Detect which cell encompasses the target text, then output its [x, y] center coordinate. 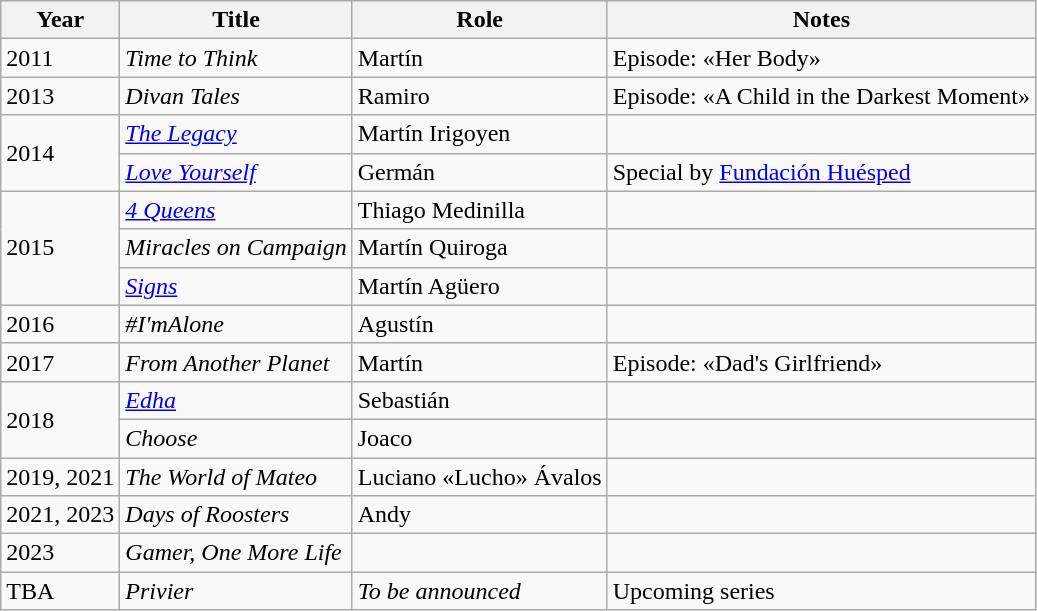
2011 [60, 58]
Signs [236, 286]
Ramiro [480, 96]
Love Yourself [236, 172]
Episode: «A Child in the Darkest Moment» [821, 96]
Andy [480, 515]
Special by Fundación Huésped [821, 172]
Miracles on Campaign [236, 248]
2023 [60, 553]
Days of Roosters [236, 515]
Gamer, One More Life [236, 553]
2019, 2021 [60, 477]
The World of Mateo [236, 477]
Martín Irigoyen [480, 134]
TBA [60, 591]
Role [480, 20]
Episode: «Dad's Girlfriend» [821, 362]
2021, 2023 [60, 515]
Notes [821, 20]
Upcoming series [821, 591]
Time to Think [236, 58]
Episode: «Her Body» [821, 58]
2014 [60, 153]
2016 [60, 324]
2018 [60, 419]
Year [60, 20]
2013 [60, 96]
Divan Tales [236, 96]
Agustín [480, 324]
Martín Agüero [480, 286]
The Legacy [236, 134]
4 Queens [236, 210]
Edha [236, 400]
Sebastián [480, 400]
Title [236, 20]
Joaco [480, 438]
Germán [480, 172]
Choose [236, 438]
To be announced [480, 591]
Thiago Medinilla [480, 210]
Martín Quiroga [480, 248]
2015 [60, 248]
2017 [60, 362]
Luciano «Lucho» Ávalos [480, 477]
#I'mAlone [236, 324]
From Another Planet [236, 362]
Privier [236, 591]
